For the text-containing cell, return its midpoint in (X, Y) coordinate format. 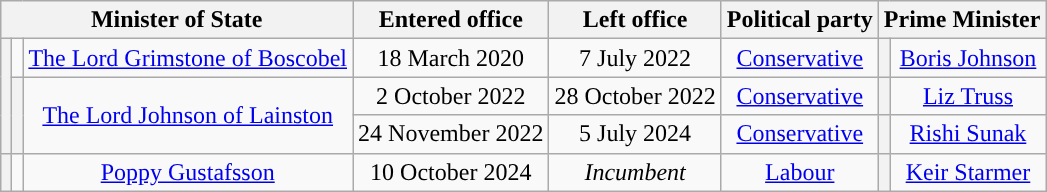
Liz Truss (968, 96)
Minister of State (177, 20)
Boris Johnson (968, 58)
Poppy Gustafsson (188, 172)
Labour (800, 172)
Keir Starmer (968, 172)
Prime Minister (962, 20)
Left office (635, 20)
Rishi Sunak (968, 134)
The Lord Grimstone of Boscobel (188, 58)
2 October 2022 (451, 96)
The Lord Johnson of Lainston (188, 115)
Entered office (451, 20)
24 November 2022 (451, 134)
5 July 2024 (635, 134)
Incumbent (635, 172)
28 October 2022 (635, 96)
Political party (800, 20)
7 July 2022 (635, 58)
10 October 2024 (451, 172)
18 March 2020 (451, 58)
